Output the (X, Y) coordinate of the center of the cell containing the given text.  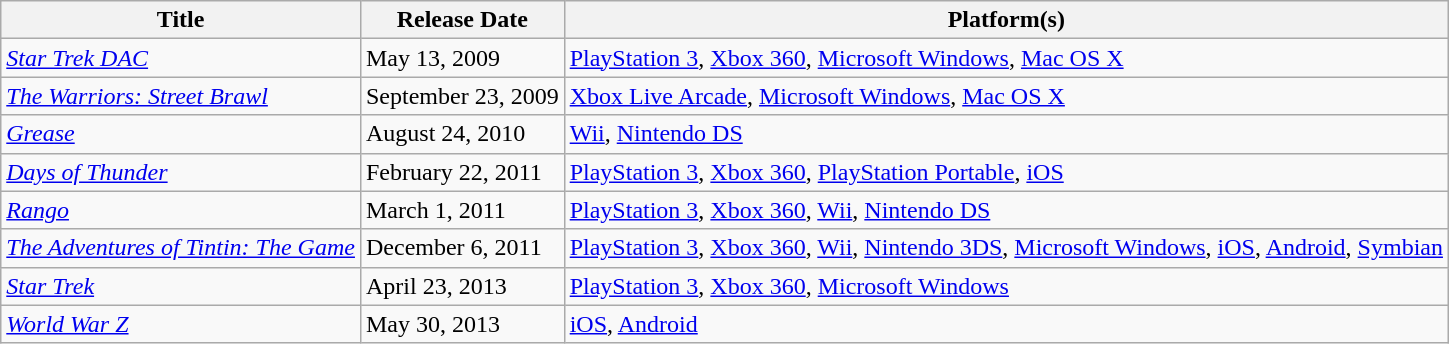
Star Trek (181, 286)
December 6, 2011 (462, 248)
PlayStation 3, Xbox 360, Wii, Nintendo DS (1006, 210)
PlayStation 3, Xbox 360, PlayStation Portable, iOS (1006, 172)
August 24, 2010 (462, 134)
World War Z (181, 324)
September 23, 2009 (462, 96)
May 30, 2013 (462, 324)
Days of Thunder (181, 172)
March 1, 2011 (462, 210)
Title (181, 20)
The Adventures of Tintin: The Game (181, 248)
Rango (181, 210)
Star Trek DAC (181, 58)
Xbox Live Arcade, Microsoft Windows, Mac OS X (1006, 96)
Platform(s) (1006, 20)
May 13, 2009 (462, 58)
PlayStation 3, Xbox 360, Microsoft Windows, Mac OS X (1006, 58)
Release Date (462, 20)
Grease (181, 134)
PlayStation 3, Xbox 360, Microsoft Windows (1006, 286)
April 23, 2013 (462, 286)
Wii, Nintendo DS (1006, 134)
The Warriors: Street Brawl (181, 96)
PlayStation 3, Xbox 360, Wii, Nintendo 3DS, Microsoft Windows, iOS, Android, Symbian (1006, 248)
iOS, Android (1006, 324)
February 22, 2011 (462, 172)
